Provide the (x, y) coordinate of the cell's center where the given text is located.  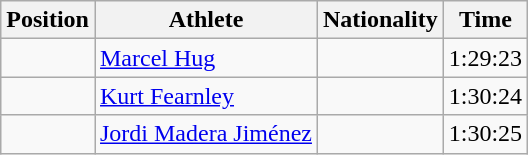
Jordi Madera Jiménez (206, 134)
1:29:23 (485, 58)
Marcel Hug (206, 58)
1:30:25 (485, 134)
1:30:24 (485, 96)
Kurt Fearnley (206, 96)
Nationality (380, 20)
Position (48, 20)
Athlete (206, 20)
Time (485, 20)
